For the text-containing cell, return its midpoint in (X, Y) coordinate format. 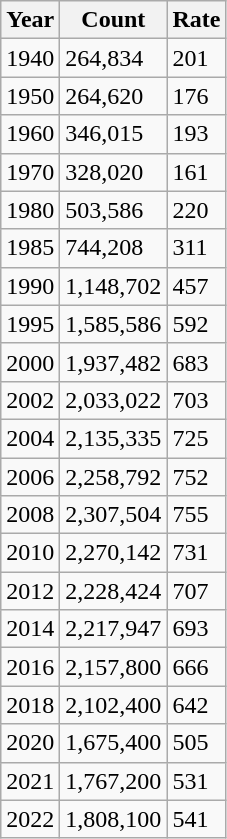
2021 (30, 781)
1980 (30, 210)
731 (196, 553)
2014 (30, 629)
1990 (30, 286)
Rate (196, 20)
1,767,200 (114, 781)
1,585,586 (114, 324)
592 (196, 324)
1940 (30, 58)
683 (196, 362)
2002 (30, 400)
2,157,800 (114, 667)
1,937,482 (114, 362)
2004 (30, 438)
311 (196, 248)
201 (196, 58)
2012 (30, 591)
Count (114, 20)
2008 (30, 515)
457 (196, 286)
1970 (30, 172)
725 (196, 438)
503,586 (114, 210)
2018 (30, 705)
744,208 (114, 248)
2022 (30, 819)
220 (196, 210)
161 (196, 172)
1,675,400 (114, 743)
666 (196, 667)
642 (196, 705)
541 (196, 819)
707 (196, 591)
346,015 (114, 134)
176 (196, 96)
1960 (30, 134)
Year (30, 20)
2000 (30, 362)
1985 (30, 248)
1,808,100 (114, 819)
2,217,947 (114, 629)
2,033,022 (114, 400)
2,270,142 (114, 553)
2020 (30, 743)
2016 (30, 667)
2,135,335 (114, 438)
264,620 (114, 96)
2,307,504 (114, 515)
264,834 (114, 58)
531 (196, 781)
193 (196, 134)
752 (196, 477)
2,102,400 (114, 705)
2006 (30, 477)
328,020 (114, 172)
2,228,424 (114, 591)
1995 (30, 324)
1,148,702 (114, 286)
703 (196, 400)
505 (196, 743)
755 (196, 515)
2010 (30, 553)
693 (196, 629)
1950 (30, 96)
2,258,792 (114, 477)
